For the text-containing cell, return its midpoint in [x, y] coordinate format. 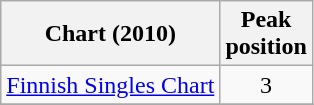
Chart (2010) [110, 34]
Peak position [266, 34]
3 [266, 85]
Finnish Singles Chart [110, 85]
